Search for the cell housing the specified text and yield its (x, y) center coordinate. 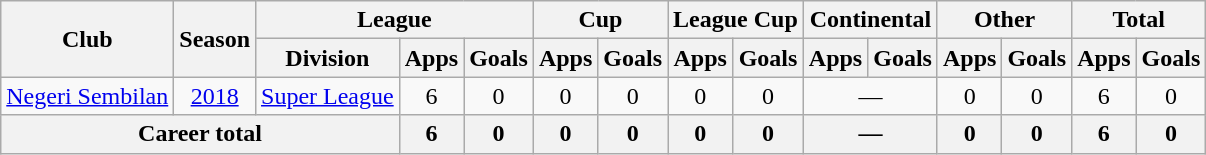
Season (215, 39)
2018 (215, 96)
Total (1139, 20)
Super League (328, 96)
Negeri Sembilan (88, 96)
Other (1004, 20)
League (395, 20)
League Cup (736, 20)
Club (88, 39)
Division (328, 58)
Career total (200, 134)
Cup (600, 20)
Continental (870, 20)
